From the cell containing the given text, extract its center point as [X, Y] coordinate. 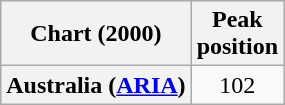
Peakposition [237, 34]
Australia (ARIA) [96, 85]
Chart (2000) [96, 34]
102 [237, 85]
